Search for the cell housing the specified text and yield its [X, Y] center coordinate. 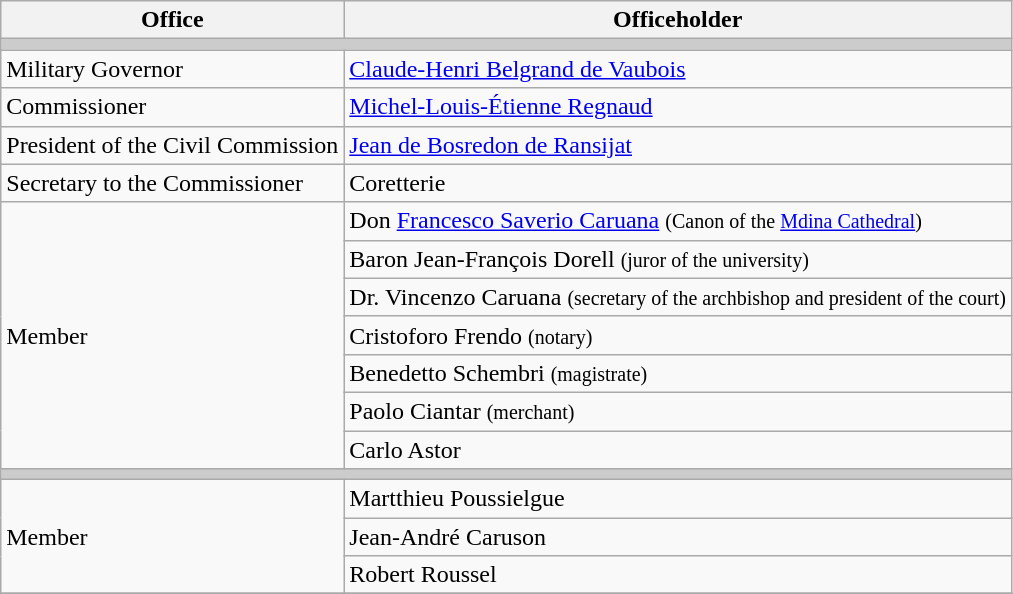
Carlo Astor [678, 449]
Jean-André Caruson [678, 537]
Paolo Ciantar (merchant) [678, 411]
Office [172, 20]
Coretterie [678, 183]
Cristoforo Frendo (notary) [678, 335]
Commissioner [172, 107]
Military Governor [172, 69]
Baron Jean-François Dorell (juror of the university) [678, 259]
Officeholder [678, 20]
Robert Roussel [678, 575]
Dr. Vincenzo Caruana (secretary of the archbishop and president of the court) [678, 297]
Benedetto Schembri (magistrate) [678, 373]
Michel-Louis-Étienne Regnaud [678, 107]
Secretary to the Commissioner [172, 183]
President of the Civil Commission [172, 145]
Jean de Bosredon de Ransijat [678, 145]
Claude-Henri Belgrand de Vaubois [678, 69]
Martthieu Poussielgue [678, 499]
Don Francesco Saverio Caruana (Canon of the Mdina Cathedral) [678, 221]
